Identify which cell holds the provided text, then report its (x, y) central coordinate. 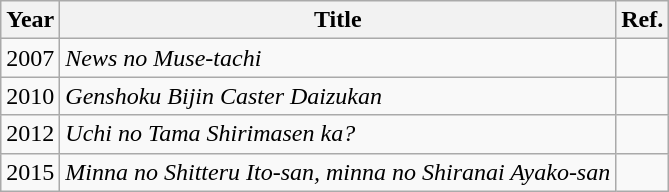
2010 (30, 96)
Genshoku Bijin Caster Daizukan (338, 96)
Year (30, 20)
2007 (30, 58)
Minna no Shitteru Ito-san, minna no Shiranai Ayako-san (338, 172)
2012 (30, 134)
Ref. (642, 20)
2015 (30, 172)
Uchi no Tama Shirimasen ka? (338, 134)
Title (338, 20)
News no Muse-tachi (338, 58)
